Determine the (X, Y) coordinate at the center of the cell enclosing the given text.  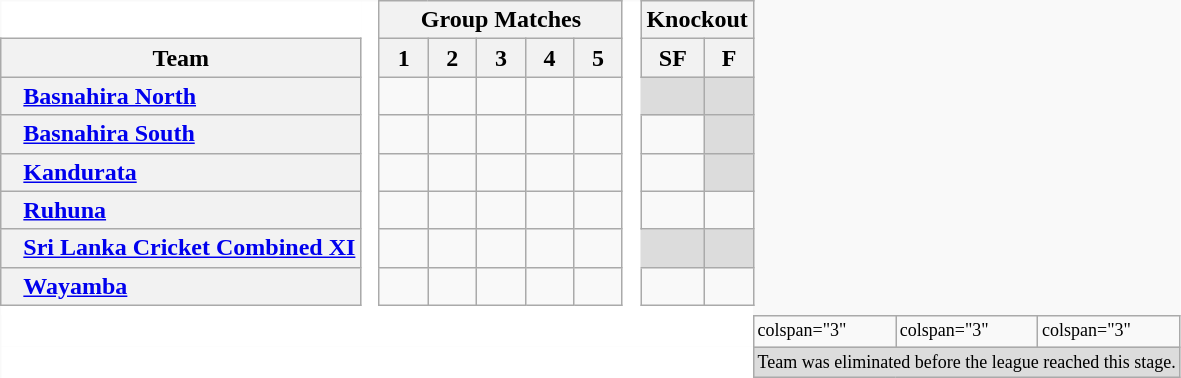
4 (550, 58)
F (730, 58)
SF (673, 58)
5 (598, 58)
Group Matches (500, 20)
Kandurata (190, 172)
1 (404, 58)
Basnahira South (190, 134)
Knockout (697, 20)
Team (181, 58)
Ruhuna (190, 210)
3 (502, 58)
Basnahira North (190, 96)
Team was eliminated before the league reached this stage. (966, 362)
Sri Lanka Cricket Combined XI (190, 248)
2 (452, 58)
Wayamba (190, 286)
